Scan for the cell matching the given text and deliver its (x, y) coordinate at center. 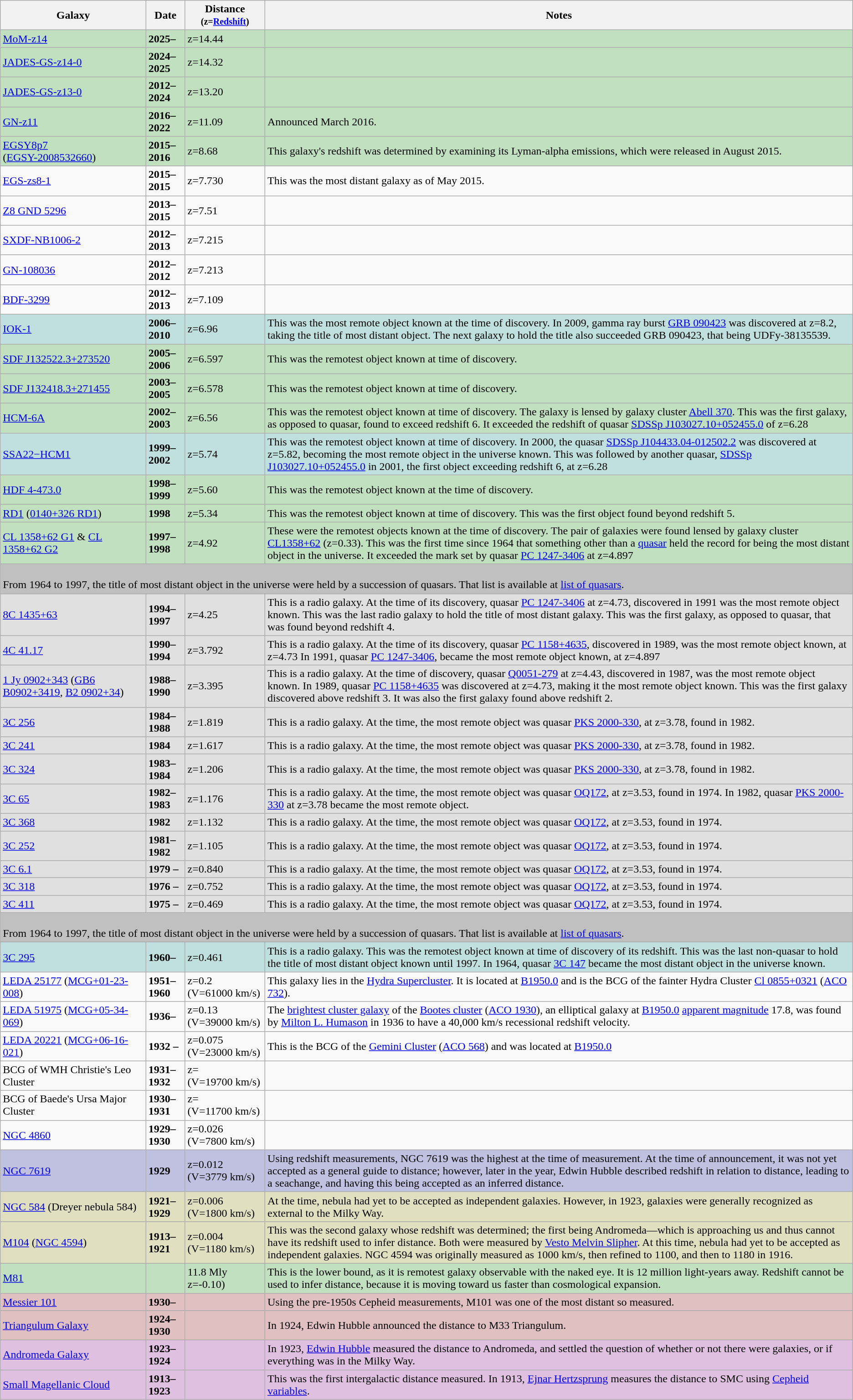
2003–2005 (165, 388)
SDF J132418.3+271455 (73, 388)
This was the first intergalactic distance measured. In 1913, Ejnar Hertzsprung measures the distance to SMC using Cepheid variables. (559, 1385)
HCM-6A (73, 418)
Messier 101 (73, 1302)
z=3.792 (225, 650)
M104 (NGC 4594) (73, 1242)
2015–2016 (165, 151)
BCG of WMH Christie's Leo Cluster (73, 1076)
1997–1998 (165, 543)
SDF J132522.3+273520 (73, 358)
1923–1924 (165, 1355)
8C 1435+63 (73, 615)
z=0.469 (225, 904)
1999–2002 (165, 454)
This is the BCG of the Gemini Cluster (ACO 568) and was located at B1950.0 (559, 1046)
1998–1999 (165, 490)
1960– (165, 957)
1913–1923 (165, 1385)
z=6.597 (225, 358)
CL 1358+62 G1 & CL 1358+62 G2 (73, 543)
z=7.213 (225, 270)
z=6.96 (225, 329)
1984 (165, 745)
z=4.92 (225, 543)
z=0.006(V=1800 km/s) (225, 1206)
3C 256 (73, 722)
1932 – (165, 1046)
z=7.730 (225, 181)
z=1.206 (225, 769)
M81 (73, 1278)
1921–1929 (165, 1206)
Announced March 2016. (559, 121)
2002–2003 (165, 418)
3C 241 (73, 745)
z=0.840 (225, 869)
LEDA 25177 (MCG+01-23-008) (73, 987)
z=6.56 (225, 418)
1988–1990 (165, 686)
2015–2015 (165, 181)
3C 368 (73, 822)
1976 – (165, 887)
z=0.075(V=23000 km/s) (225, 1046)
z=0.026(V=7800 km/s) (225, 1135)
2013–2015 (165, 211)
SXDF-NB1006-2 (73, 240)
1924–1930 (165, 1326)
BDF-3299 (73, 299)
This galaxy lies in the Hydra Supercluster. It is located at B1950.0 and is the BCG of the fainter Hydra Cluster Cl 0855+0321 (ACO 732). (559, 987)
1984–1988 (165, 722)
1981–1982 (165, 845)
1930– (165, 1302)
z=14.32 (225, 62)
JADES-GS-z13-0 (73, 92)
Using the pre-1950s Cepheid measurements, M101 was one of the most distant so measured. (559, 1302)
z=4.25 (225, 615)
Date (165, 15)
MoM-z14 (73, 39)
NGC 584 (Dreyer nebula 584) (73, 1206)
z=7.215 (225, 240)
This galaxy's redshift was determined by examining its Lyman-alpha emissions, which were released in August 2015. (559, 151)
z=11.09 (225, 121)
EGSY8p7(EGSY-2008532660) (73, 151)
EGS-zs8-1 (73, 181)
2006–2010 (165, 329)
z=0.461 (225, 957)
Distance(z=Redshift) (225, 15)
1983–1984 (165, 769)
z=13.20 (225, 92)
3C 252 (73, 845)
GN-108036 (73, 270)
z=5.60 (225, 490)
NGC 4860 (73, 1135)
BCG of Baede's Ursa Major Cluster (73, 1105)
1990–1994 (165, 650)
z=7.51 (225, 211)
3C 324 (73, 769)
LEDA 51975 (MCG+05-34-069) (73, 1017)
z=0.012(V=3779 km/s) (225, 1171)
1929 (165, 1171)
3C 318 (73, 887)
This was the most distant galaxy as of May 2015. (559, 181)
Notes (559, 15)
NGC 7619 (73, 1171)
2005–2006 (165, 358)
IOK-1 (73, 329)
1982–1983 (165, 799)
Triangulum Galaxy (73, 1326)
z=0.004(V=1180 km/s) (225, 1242)
RD1 (0140+326 RD1) (73, 513)
1979 – (165, 869)
Small Magellanic Cloud (73, 1385)
HDF 4-473.0 (73, 490)
z=(V=11700 km/s) (225, 1105)
1982 (165, 822)
z=3.395 (225, 686)
z=7.109 (225, 299)
z=1.132 (225, 822)
2012–2024 (165, 92)
z=14.44 (225, 39)
Z8 GND 5296 (73, 211)
1 Jy 0902+343 (GB6 B0902+3419, B2 0902+34) (73, 686)
1994–1997 (165, 615)
1998 (165, 513)
z=0.752 (225, 887)
z=6.578 (225, 388)
3C 295 (73, 957)
z=8.68 (225, 151)
2025– (165, 39)
z=5.34 (225, 513)
1951–1960 (165, 987)
1913–1921 (165, 1242)
1929–1930 (165, 1135)
LEDA 20221 (MCG+06-16-021) (73, 1046)
3C 65 (73, 799)
1975 – (165, 904)
2012–2012 (165, 270)
2024–2025 (165, 62)
This was the remotest object known at time of discovery. This was the first object found beyond redshift 5. (559, 513)
1936– (165, 1017)
z=(V=19700 km/s) (225, 1076)
JADES-GS-z14-0 (73, 62)
SSA22−HCM1 (73, 454)
z=5.74 (225, 454)
Andromeda Galaxy (73, 1355)
1931–1932 (165, 1076)
Galaxy (73, 15)
In 1924, Edwin Hubble announced the distance to M33 Triangulum. (559, 1326)
z=1.819 (225, 722)
z=1.105 (225, 845)
z=1.617 (225, 745)
z=1.176 (225, 799)
11.8 Mly z=-0.10) (225, 1278)
4C 41.17 (73, 650)
This was the remotest object known at the time of discovery. (559, 490)
z=0.13(V=39000 km/s) (225, 1017)
2016–2022 (165, 121)
3C 6.1 (73, 869)
3C 411 (73, 904)
GN-z11 (73, 121)
1930–1931 (165, 1105)
z=0.2(V=61000 km/s) (225, 987)
